Find where the given text appears and provide that cell's center as (x, y) coordinate. 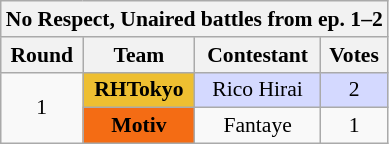
Fantaye (258, 126)
Motiv (139, 126)
Round (42, 55)
Votes (354, 55)
Contestant (258, 55)
2 (354, 90)
Rico Hirai (258, 90)
No Respect, Unaired battles from ep. 1–2 (194, 19)
Team (139, 55)
RHTokyo (139, 90)
